Identify which cell holds the provided text, then report its [X, Y] central coordinate. 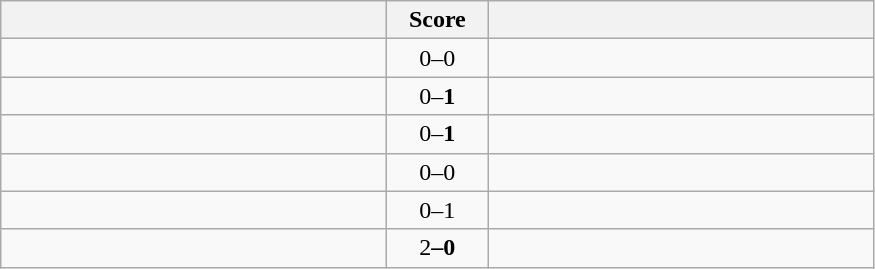
Score [438, 20]
2–0 [438, 248]
